Detect which cell encompasses the target text, then output its [X, Y] center coordinate. 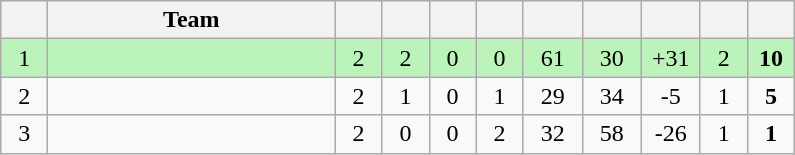
-26 [670, 134]
Team [192, 20]
29 [552, 96]
32 [552, 134]
3 [24, 134]
34 [612, 96]
10 [770, 58]
+31 [670, 58]
30 [612, 58]
58 [612, 134]
61 [552, 58]
5 [770, 96]
-5 [670, 96]
